Scan for the cell matching the given text and deliver its (x, y) coordinate at center. 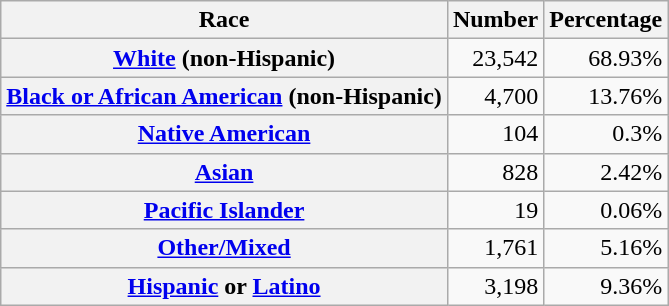
White (non-Hispanic) (224, 58)
0.06% (606, 210)
2.42% (606, 172)
68.93% (606, 58)
828 (495, 172)
Asian (224, 172)
9.36% (606, 286)
Other/Mixed (224, 248)
23,542 (495, 58)
Pacific Islander (224, 210)
0.3% (606, 134)
Hispanic or Latino (224, 286)
Number (495, 20)
19 (495, 210)
Black or African American (non-Hispanic) (224, 96)
1,761 (495, 248)
5.16% (606, 248)
104 (495, 134)
Race (224, 20)
Percentage (606, 20)
3,198 (495, 286)
4,700 (495, 96)
13.76% (606, 96)
Native American (224, 134)
